Locate the cell with the specified text and output its (X, Y) center coordinate. 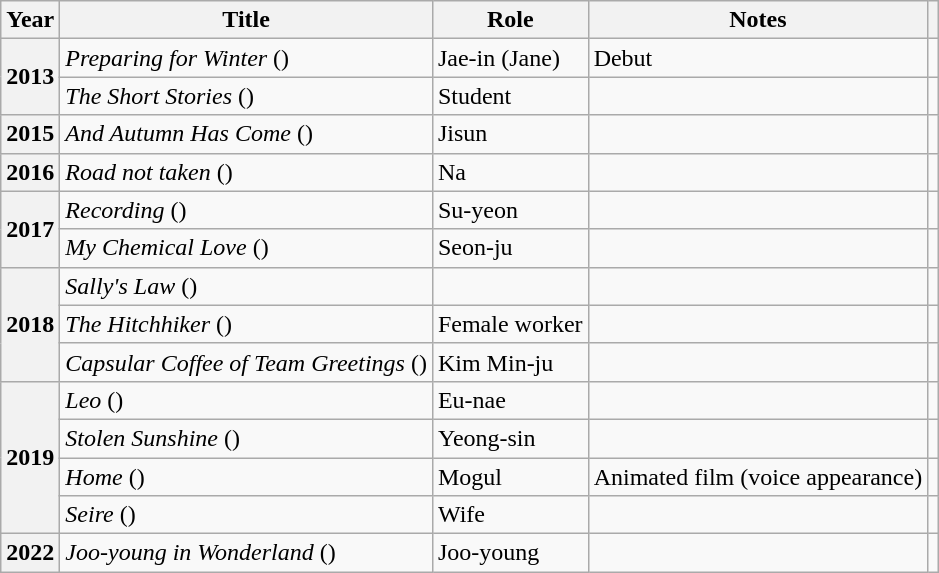
Leo () (246, 400)
Debut (758, 58)
Title (246, 20)
2017 (30, 229)
Seire () (246, 515)
And Autumn Has Come () (246, 134)
Na (510, 172)
Eu-nae (510, 400)
Seon-ju (510, 248)
Role (510, 20)
2019 (30, 457)
The Hitchhiker () (246, 324)
My Chemical Love () (246, 248)
Female worker (510, 324)
Sally's Law () (246, 286)
2013 (30, 77)
Jae-in (Jane) (510, 58)
Joo-young in Wonderland () (246, 553)
2016 (30, 172)
The Short Stories () (246, 96)
Su-yeon (510, 210)
Student (510, 96)
Animated film (voice appearance) (758, 477)
Stolen Sunshine () (246, 438)
Kim Min-ju (510, 362)
Home () (246, 477)
Recording () (246, 210)
Mogul (510, 477)
Joo-young (510, 553)
Yeong-sin (510, 438)
Preparing for Winter () (246, 58)
Capsular Coffee of Team Greetings () (246, 362)
2018 (30, 324)
Wife (510, 515)
Jisun (510, 134)
Year (30, 20)
2015 (30, 134)
Road not taken () (246, 172)
Notes (758, 20)
2022 (30, 553)
